Pinpoint the cell where the given text exists, returning its [x, y] midpoint coordinate. 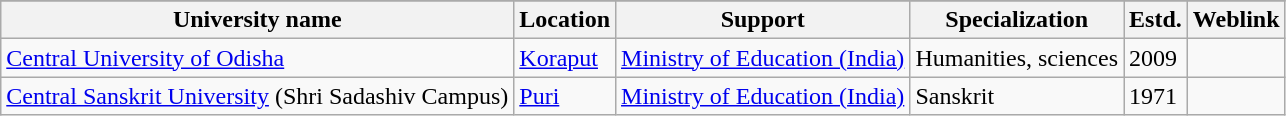
Central Sanskrit University (Shri Sadashiv Campus) [258, 96]
Estd. [1156, 20]
Sanskrit [1017, 96]
University name [258, 20]
Puri [565, 96]
Specialization [1017, 20]
2009 [1156, 58]
Humanities, sciences [1017, 58]
Support [763, 20]
Location [565, 20]
Koraput [565, 58]
1971 [1156, 96]
Central University of Odisha [258, 58]
Weblink [1236, 20]
